Locate the cell with the specified text and output its [x, y] center coordinate. 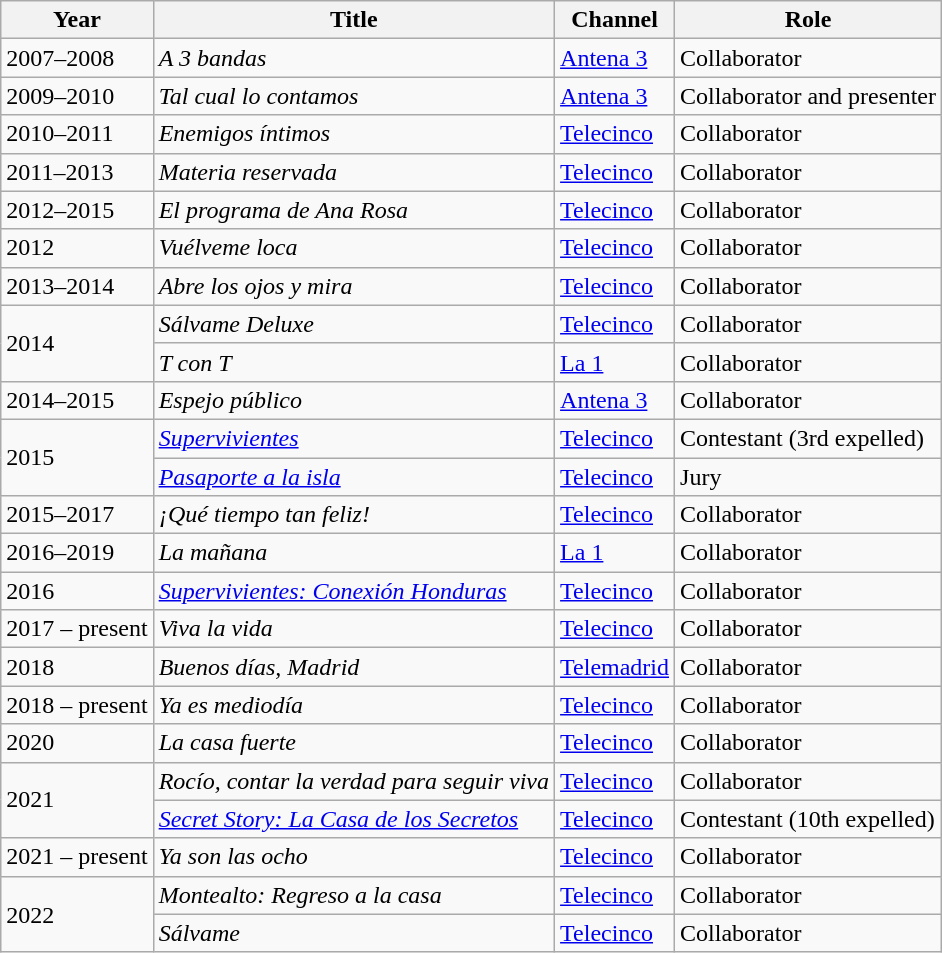
2014 [77, 343]
Jury [808, 477]
La casa fuerte [354, 743]
Sálvame [354, 933]
Pasaporte a la isla [354, 477]
Ya es mediodía [354, 705]
Supervivientes [354, 438]
2021 [77, 800]
2021 – present [77, 857]
Contestant (10th expelled) [808, 819]
Tal cual lo contamos [354, 96]
Channel [615, 20]
2018 [77, 667]
Ya son las ocho [354, 857]
Abre los ojos y mira [354, 286]
Role [808, 20]
Title [354, 20]
El programa de Ana Rosa [354, 210]
¡Qué tiempo tan feliz! [354, 515]
Supervivientes: Conexión Honduras [354, 591]
Collaborator and presenter [808, 96]
2009–2010 [77, 96]
Secret Story: La Casa de los Secretos [354, 819]
2015 [77, 457]
2010–2011 [77, 134]
Telemadrid [615, 667]
Sálvame Deluxe [354, 324]
Viva la vida [354, 629]
2018 – present [77, 705]
Contestant (3rd expelled) [808, 438]
2015–2017 [77, 515]
A 3 bandas [354, 58]
2013–2014 [77, 286]
2007–2008 [77, 58]
T con T [354, 362]
2022 [77, 914]
Year [77, 20]
2016 [77, 591]
Rocío, contar la verdad para seguir viva [354, 781]
2011–2013 [77, 172]
Vuélveme loca [354, 248]
2016–2019 [77, 553]
2012 [77, 248]
2014–2015 [77, 400]
Buenos días, Madrid [354, 667]
Espejo público [354, 400]
Materia reservada [354, 172]
Enemigos íntimos [354, 134]
Montealto: Regreso a la casa [354, 895]
2017 – present [77, 629]
2020 [77, 743]
La mañana [354, 553]
2012–2015 [77, 210]
